Locate the cell with the specified text and output its [X, Y] center coordinate. 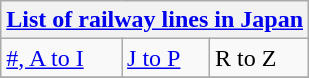
List of railway lines in Japan [155, 20]
J to P [166, 58]
#, A to I [62, 58]
R to Z [260, 58]
